Find where the given text appears and provide that cell's center as (x, y) coordinate. 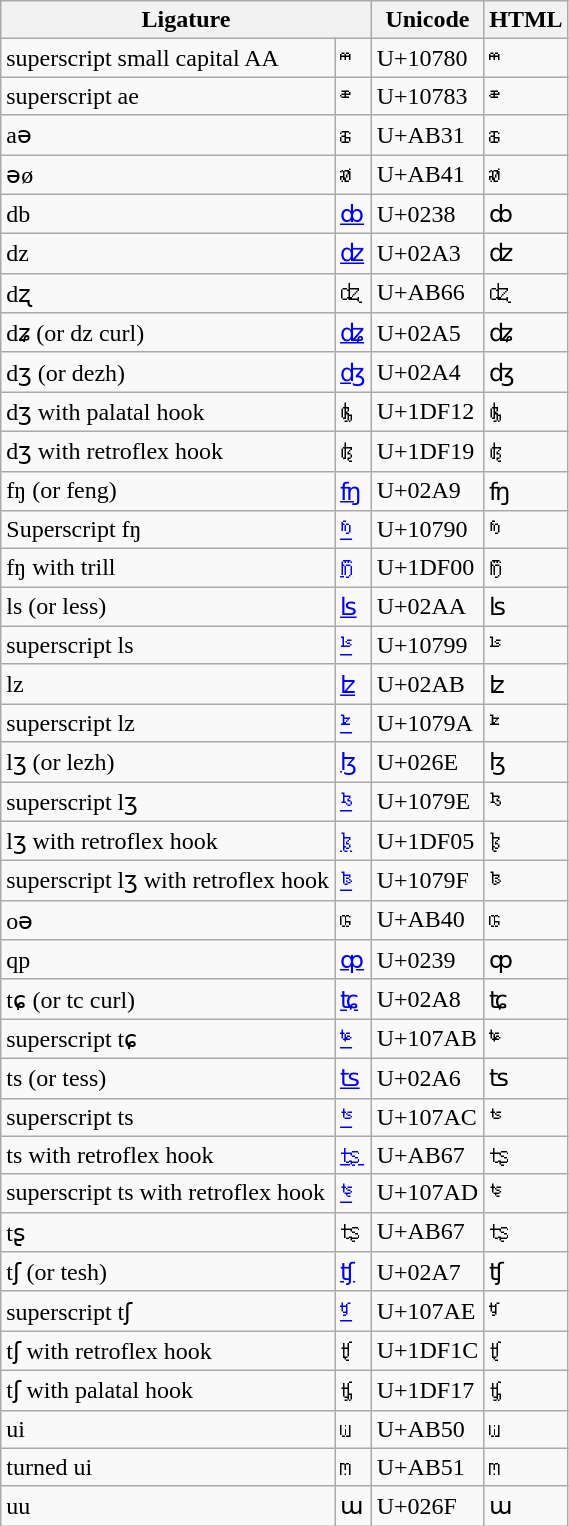
lʒ (or lezh) (168, 762)
uu (168, 1506)
turned ui (168, 1467)
tʃ with palatal hook (168, 1390)
U+107AB (428, 1039)
dʒ (or dezh) (168, 372)
dʐ (168, 293)
U+02A6 (428, 1078)
Unicode (428, 20)
superscript ts with retroflex hook (168, 1193)
U+02AB (428, 684)
superscript ls (168, 645)
superscript lz (168, 723)
U+10780 (428, 58)
U+AB66 (428, 293)
U+02A4 (428, 372)
qp (168, 960)
superscript tɕ (168, 1039)
ts with retroflex hook (168, 1155)
U+AB51 (428, 1467)
U+026F (428, 1506)
db (168, 214)
U+10790 (428, 530)
lz (168, 684)
ui (168, 1429)
lʒ with retroflex hook (168, 841)
U+0239 (428, 960)
U+02A8 (428, 999)
ts (or tess) (168, 1078)
U+AB50 (428, 1429)
U+1079E (428, 802)
Ligature (186, 20)
U+02AA (428, 607)
U+AB41 (428, 174)
U+1DF1C (428, 1351)
superscript ts (168, 1117)
superscript small capital AA (168, 58)
U+107AE (428, 1311)
U+AB40 (428, 920)
U+02A3 (428, 254)
U+1DF19 (428, 451)
U+026E (428, 762)
superscript lʒ with retroflex hook (168, 881)
aə (168, 135)
U+0238 (428, 214)
superscript ae (168, 96)
U+1079F (428, 881)
dʒ with retroflex hook (168, 451)
ls (or less) (168, 607)
U+10783 (428, 96)
U+02A9 (428, 491)
tʃ with retroflex hook (168, 1351)
U+107AD (428, 1193)
U+107AC (428, 1117)
tʂ (168, 1232)
U+1DF12 (428, 412)
fŋ (or feng) (168, 491)
fŋ with trill (168, 568)
U+AB31 (428, 135)
dʑ (or dz curl) (168, 333)
U+1DF05 (428, 841)
tɕ (or tc curl) (168, 999)
Superscript fŋ (168, 530)
U+1DF00 (428, 568)
U+02A5 (428, 333)
superscript lʒ (168, 802)
U+02A7 (428, 1272)
HTML (526, 20)
U+1079A (428, 723)
U+1DF17 (428, 1390)
superscript tʃ (168, 1311)
dz (168, 254)
əø (168, 174)
U+10799 (428, 645)
tʃ (or tesh) (168, 1272)
dʒ with palatal hook (168, 412)
oə (168, 920)
